Find where the given text appears and provide that cell's center as (X, Y) coordinate. 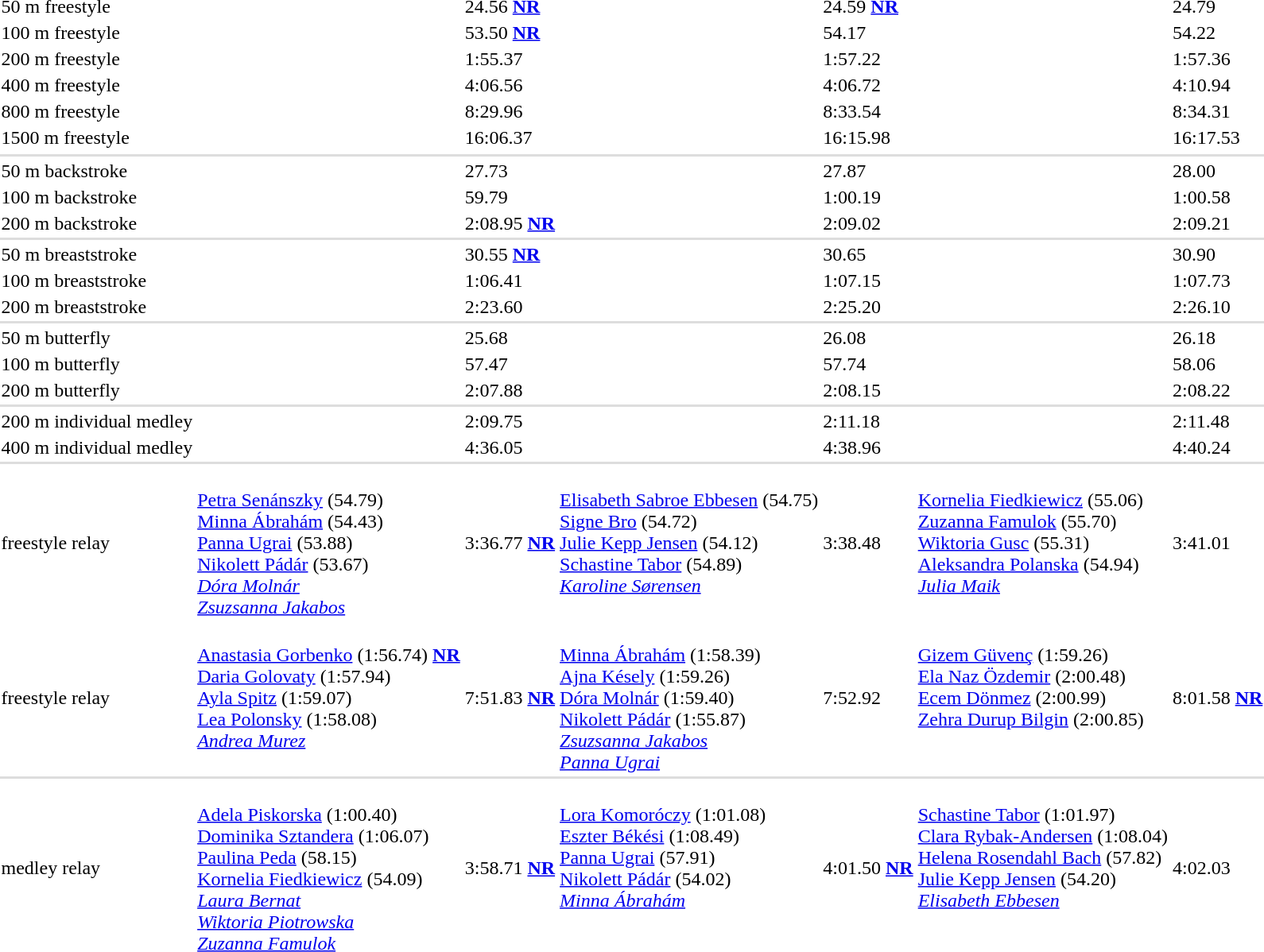
2:26.10 (1217, 307)
Gizem Güvenç (1:59.26)Ela Naz Özdemir (2:00.48)Ecem Dönmez (2:00.99)Zehra Durup Bilgin (2:00.85) (1043, 698)
Minna Ábrahám (1:58.39)Ajna Késely (1:59.26)Dóra Molnár (1:59.40)Nikolett Pádár (1:55.87)Zsuzsanna JakabosPanna Ugrai (689, 698)
2:11.48 (1217, 421)
100 m butterfly (97, 364)
200 m freestyle (97, 59)
2:08.15 (868, 390)
8:33.54 (868, 111)
2:09.21 (1217, 223)
2:09.75 (510, 421)
30.90 (1217, 254)
400 m freestyle (97, 85)
400 m individual medley (97, 447)
100 m backstroke (97, 197)
Kornelia Fiedkiewicz (55.06)Zuzanna Famulok (55.70)Wiktoria Gusc (55.31)Aleksandra Polanska (54.94)Julia Maik (1043, 543)
27.73 (510, 171)
2:08.95 NR (510, 223)
57.74 (868, 364)
16:15.98 (868, 137)
58.06 (1217, 364)
50 m butterfly (97, 338)
2:11.18 (868, 421)
2:09.02 (868, 223)
2:23.60 (510, 307)
100 m freestyle (97, 33)
8:34.31 (1217, 111)
28.00 (1217, 171)
200 m breaststroke (97, 307)
200 m individual medley (97, 421)
1:00.19 (868, 197)
3:38.48 (868, 543)
1:07.73 (1217, 281)
16:06.37 (510, 137)
57.47 (510, 364)
1:00.58 (1217, 197)
4:36.05 (510, 447)
53.50 NR (510, 33)
8:01.58 NR (1217, 698)
54.22 (1217, 33)
1:55.37 (510, 59)
30.55 NR (510, 254)
4:40.24 (1217, 447)
1:07.15 (868, 281)
1:57.22 (868, 59)
Anastasia Gorbenko (1:56.74) NRDaria Golovaty (1:57.94)Ayla Spitz (1:59.07)Lea Polonsky (1:58.08)Andrea Murez (329, 698)
2:08.22 (1217, 390)
Elisabeth Sabroe Ebbesen (54.75)Signe Bro (54.72)Julie Kepp Jensen (54.12)Schastine Tabor (54.89)Karoline Sørensen (689, 543)
30.65 (868, 254)
4:38.96 (868, 447)
54.17 (868, 33)
200 m butterfly (97, 390)
4:06.72 (868, 85)
7:52.92 (868, 698)
800 m freestyle (97, 111)
2:25.20 (868, 307)
3:36.77 NR (510, 543)
1:06.41 (510, 281)
16:17.53 (1217, 137)
2:07.88 (510, 390)
26.08 (868, 338)
3:41.01 (1217, 543)
7:51.83 NR (510, 698)
27.87 (868, 171)
100 m breaststroke (97, 281)
26.18 (1217, 338)
200 m backstroke (97, 223)
1:57.36 (1217, 59)
50 m backstroke (97, 171)
1500 m freestyle (97, 137)
25.68 (510, 338)
59.79 (510, 197)
8:29.96 (510, 111)
4:10.94 (1217, 85)
Petra Senánszky (54.79)Minna Ábrahám (54.43)Panna Ugrai (53.88)Nikolett Pádár (53.67)Dóra MolnárZsuzsanna Jakabos (329, 543)
50 m breaststroke (97, 254)
4:06.56 (510, 85)
